Detect which cell encompasses the target text, then output its [X, Y] center coordinate. 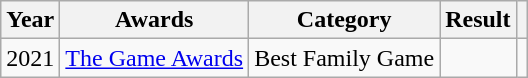
Best Family Game [344, 58]
Result [478, 20]
Category [344, 20]
The Game Awards [154, 58]
Year [30, 20]
2021 [30, 58]
Awards [154, 20]
